Provide the [X, Y] coordinate of the cell's center where the given text is located.  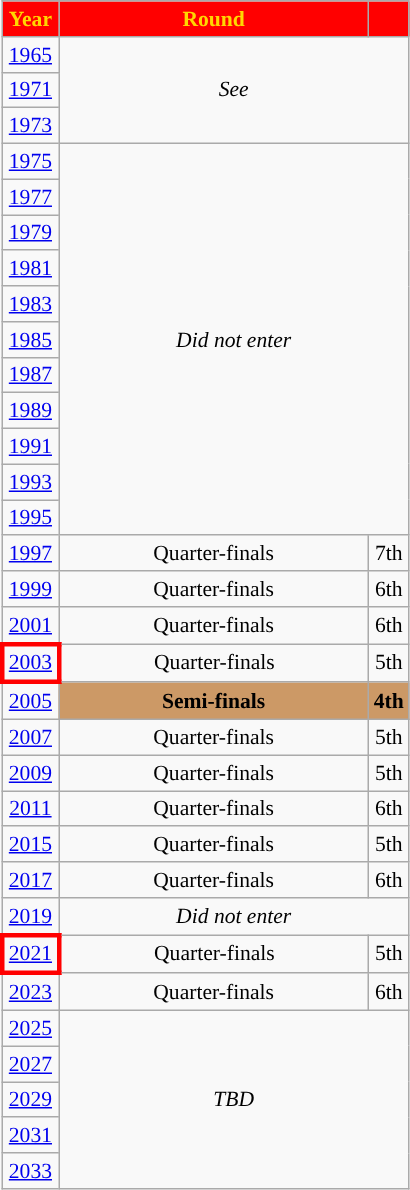
2023 [30, 992]
2007 [30, 738]
4th [389, 702]
2009 [30, 773]
2025 [30, 1029]
1987 [30, 375]
TBD [234, 1100]
2027 [30, 1064]
2005 [30, 702]
7th [389, 554]
2019 [30, 916]
Year [30, 19]
1965 [30, 55]
1973 [30, 126]
2017 [30, 880]
1985 [30, 340]
2015 [30, 845]
1981 [30, 269]
1993 [30, 482]
1997 [30, 554]
2033 [30, 1171]
1971 [30, 90]
1979 [30, 233]
2021 [30, 954]
2001 [30, 626]
1991 [30, 447]
1983 [30, 304]
1995 [30, 518]
Semi-finals [214, 702]
Round [214, 19]
1975 [30, 162]
2011 [30, 809]
2029 [30, 1100]
2003 [30, 664]
2031 [30, 1136]
1989 [30, 411]
1999 [30, 589]
1977 [30, 197]
See [234, 90]
